From the cell containing the given text, extract its center point as (X, Y) coordinate. 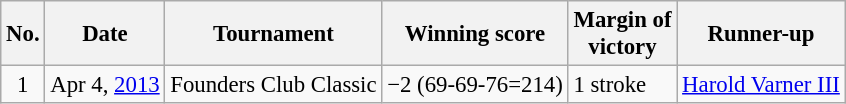
Founders Club Classic (274, 85)
1 stroke (622, 85)
−2 (69-69-76=214) (475, 85)
Date (105, 34)
Apr 4, 2013 (105, 85)
Winning score (475, 34)
No. (23, 34)
Margin ofvictory (622, 34)
Harold Varner III (761, 85)
Runner-up (761, 34)
1 (23, 85)
Tournament (274, 34)
